Provide the [X, Y] coordinate of the cell's center where the given text is located.  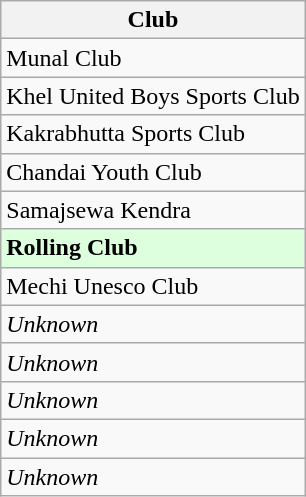
Kakrabhutta Sports Club [153, 134]
Rolling Club [153, 248]
Khel United Boys Sports Club [153, 96]
Munal Club [153, 58]
Mechi Unesco Club [153, 286]
Club [153, 20]
Chandai Youth Club [153, 172]
Samajsewa Kendra [153, 210]
